Extract the (x, y) coordinate from the center of the cell holding the provided text.  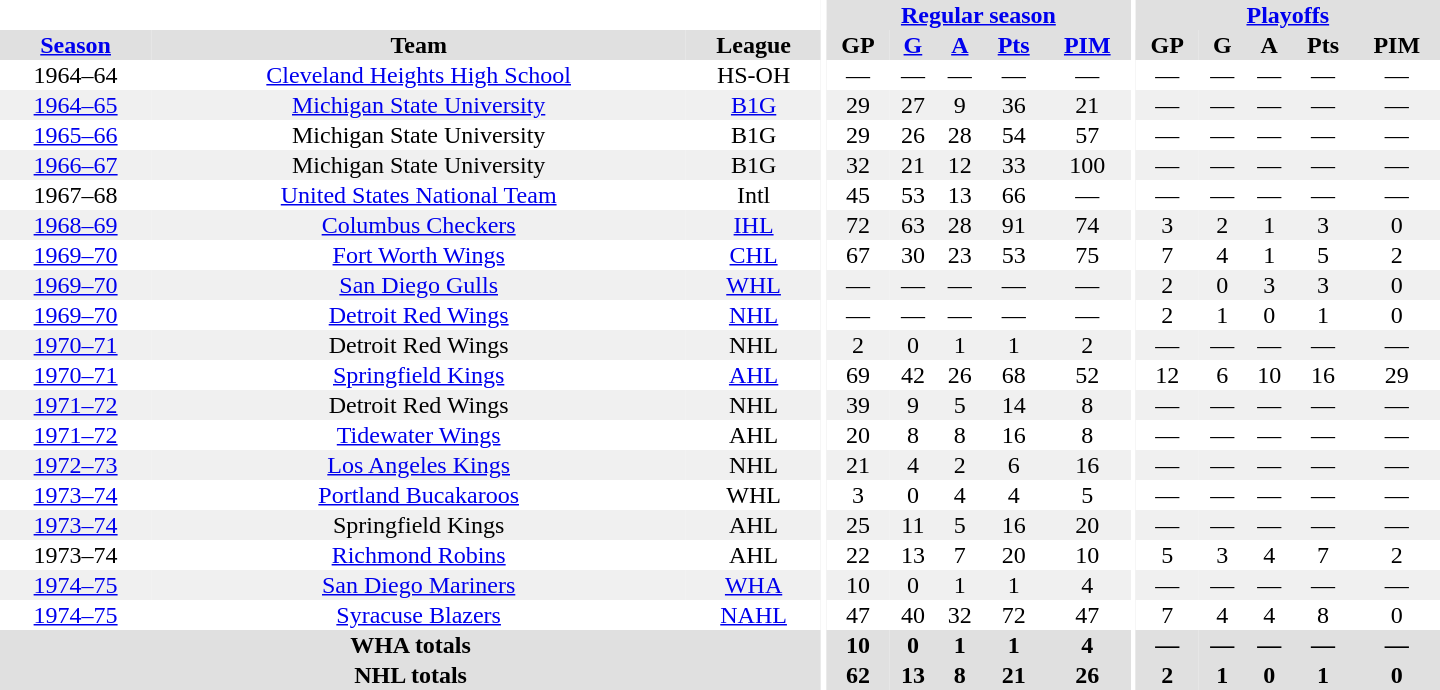
1964–64 (76, 75)
39 (858, 405)
Los Angeles Kings (418, 465)
23 (960, 255)
30 (912, 255)
League (754, 45)
69 (858, 375)
22 (858, 555)
1965–66 (76, 135)
1966–67 (76, 165)
Fort Worth Wings (418, 255)
54 (1014, 135)
Playoffs (1288, 15)
27 (912, 105)
91 (1014, 225)
57 (1087, 135)
San Diego Gulls (418, 285)
40 (912, 615)
WHA totals (410, 645)
11 (912, 525)
1968–69 (76, 225)
14 (1014, 405)
75 (1087, 255)
45 (858, 195)
Tidewater Wings (418, 435)
San Diego Mariners (418, 585)
100 (1087, 165)
Cleveland Heights High School (418, 75)
Intl (754, 195)
25 (858, 525)
United States National Team (418, 195)
Richmond Robins (418, 555)
HS-OH (754, 75)
36 (1014, 105)
Regular season (978, 15)
WHA (754, 585)
1964–65 (76, 105)
IHL (754, 225)
33 (1014, 165)
NAHL (754, 615)
1972–73 (76, 465)
52 (1087, 375)
NHL totals (410, 675)
66 (1014, 195)
63 (912, 225)
Portland Bucakaroos (418, 495)
Season (76, 45)
68 (1014, 375)
Syracuse Blazers (418, 615)
Team (418, 45)
62 (858, 675)
1967–68 (76, 195)
Columbus Checkers (418, 225)
CHL (754, 255)
42 (912, 375)
67 (858, 255)
74 (1087, 225)
